Output the (x, y) coordinate of the center of the cell containing the given text.  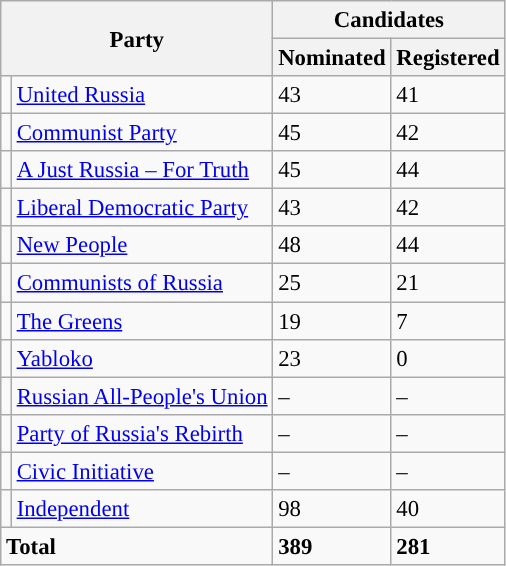
41 (448, 95)
Party (137, 38)
Civic Initiative (142, 471)
23 (332, 358)
21 (448, 283)
389 (332, 546)
The Greens (142, 321)
Yabloko (142, 358)
Russian All-People's Union (142, 396)
Party of Russia's Rebirth (142, 433)
Independent (142, 509)
98 (332, 509)
Total (137, 546)
A Just Russia – For Truth (142, 170)
25 (332, 283)
19 (332, 321)
Communists of Russia (142, 283)
281 (448, 546)
7 (448, 321)
Nominated (332, 58)
Liberal Democratic Party (142, 208)
Registered (448, 58)
United Russia (142, 95)
48 (332, 245)
40 (448, 509)
0 (448, 358)
New People (142, 245)
Candidates (389, 20)
Communist Party (142, 133)
